Locate the cell with the specified text and output its (X, Y) center coordinate. 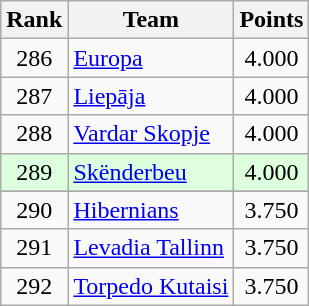
292 (34, 286)
290 (34, 210)
Skënderbeu (151, 172)
287 (34, 96)
Team (151, 20)
Levadia Tallinn (151, 248)
289 (34, 172)
Hibernians (151, 210)
Rank (34, 20)
286 (34, 58)
Torpedo Kutaisi (151, 286)
Europa (151, 58)
Points (272, 20)
288 (34, 134)
Liepāja (151, 96)
291 (34, 248)
Vardar Skopje (151, 134)
